Search for the cell housing the specified text and yield its (x, y) center coordinate. 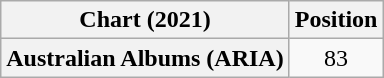
Position (336, 20)
83 (336, 58)
Chart (2021) (145, 20)
Australian Albums (ARIA) (145, 58)
